Locate the cell with the specified text and output its (X, Y) center coordinate. 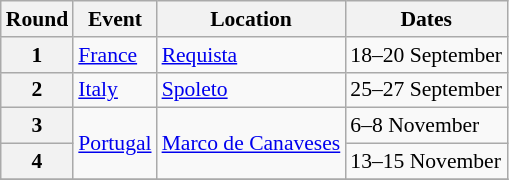
Spoleto (252, 90)
Requista (252, 55)
13–15 November (426, 162)
Dates (426, 19)
3 (38, 126)
2 (38, 90)
Round (38, 19)
Italy (114, 90)
France (114, 55)
Location (252, 19)
18–20 September (426, 55)
Event (114, 19)
6–8 November (426, 126)
25–27 September (426, 90)
4 (38, 162)
Marco de Canaveses (252, 144)
1 (38, 55)
Portugal (114, 144)
